Output the (X, Y) coordinate of the center of the cell containing the given text.  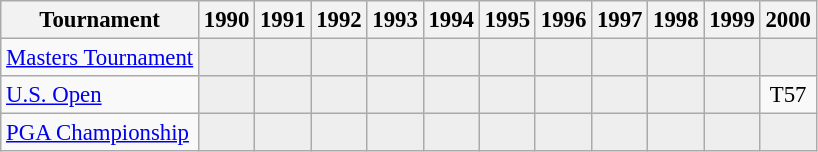
1996 (563, 20)
Tournament (100, 20)
PGA Championship (100, 133)
1999 (732, 20)
1991 (283, 20)
U.S. Open (100, 95)
1997 (620, 20)
2000 (788, 20)
1993 (395, 20)
T57 (788, 95)
1998 (676, 20)
1992 (339, 20)
1995 (507, 20)
1994 (451, 20)
Masters Tournament (100, 58)
1990 (227, 20)
